Locate the cell with the specified text and output its (X, Y) center coordinate. 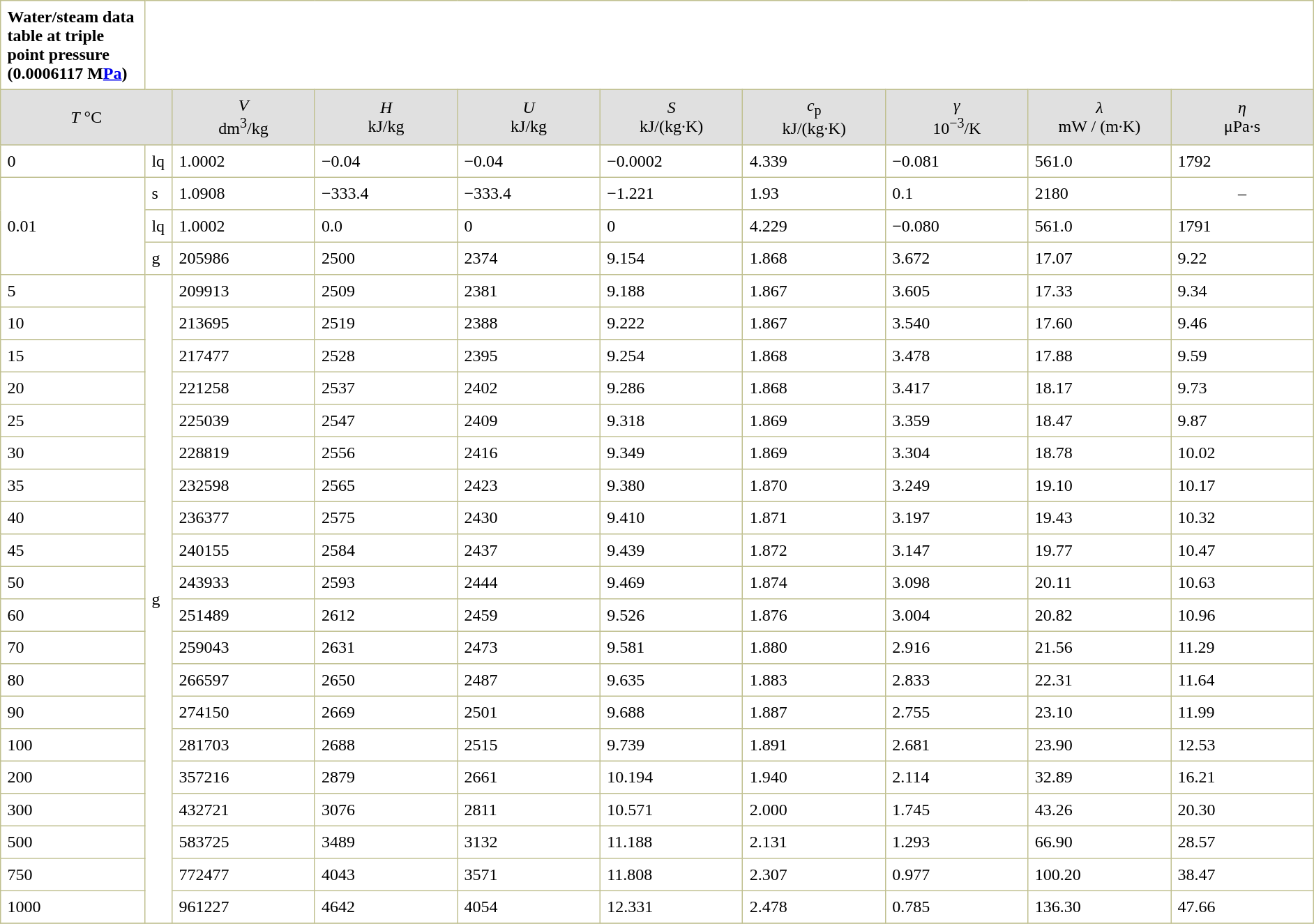
11.29 (1243, 648)
−1.221 (671, 194)
2669 (386, 713)
16.21 (1243, 778)
251489 (244, 615)
961227 (244, 907)
28.57 (1243, 842)
2879 (386, 778)
T °C (86, 117)
100.20 (1099, 874)
2.833 (957, 680)
9.254 (671, 356)
9.188 (671, 291)
2180 (1099, 194)
2.131 (815, 842)
217477 (244, 356)
λmW / (m·K) (1099, 117)
10.194 (671, 778)
2528 (386, 356)
259043 (244, 648)
4054 (529, 907)
1.883 (815, 680)
– (1243, 194)
2444 (529, 583)
2459 (529, 615)
9.469 (671, 583)
2.307 (815, 874)
1.887 (815, 713)
−0.0002 (671, 161)
50 (73, 583)
3.540 (957, 324)
9.410 (671, 518)
266597 (244, 680)
17.88 (1099, 356)
3.417 (957, 388)
240155 (244, 550)
3132 (529, 842)
136.30 (1099, 907)
2402 (529, 388)
s (159, 194)
209913 (244, 291)
1.876 (815, 615)
10.17 (1243, 485)
12.331 (671, 907)
20.30 (1243, 810)
243933 (244, 583)
2.755 (957, 713)
HkJ/kg (386, 117)
9.222 (671, 324)
1.891 (815, 745)
SkJ/(kg·K) (671, 117)
1000 (73, 907)
20.82 (1099, 615)
−0.081 (957, 161)
80 (73, 680)
2593 (386, 583)
23.90 (1099, 745)
9.22 (1243, 259)
2688 (386, 745)
236377 (244, 518)
213695 (244, 324)
3.478 (957, 356)
Water/steam data table at triple point pressure (0.0006117 MPa) (73, 45)
205986 (244, 259)
2423 (529, 485)
3.249 (957, 485)
583725 (244, 842)
1.880 (815, 648)
3489 (386, 842)
0.977 (957, 874)
19.43 (1099, 518)
47.66 (1243, 907)
1.940 (815, 778)
2556 (386, 453)
500 (73, 842)
10.571 (671, 810)
2811 (529, 810)
274150 (244, 713)
2537 (386, 388)
357216 (244, 778)
2473 (529, 648)
232598 (244, 485)
2565 (386, 485)
3.098 (957, 583)
750 (73, 874)
2.681 (957, 745)
9.581 (671, 648)
1.870 (815, 485)
4642 (386, 907)
2509 (386, 291)
2.478 (815, 907)
9.59 (1243, 356)
4.339 (815, 161)
60 (73, 615)
2515 (529, 745)
10.32 (1243, 518)
0.01 (73, 227)
9.380 (671, 485)
11.808 (671, 874)
0.0 (386, 226)
66.90 (1099, 842)
100 (73, 745)
2631 (386, 648)
1.745 (957, 810)
2416 (529, 453)
9.87 (1243, 421)
UkJ/kg (529, 117)
2661 (529, 778)
1.0908 (244, 194)
2612 (386, 615)
300 (73, 810)
200 (73, 778)
2.000 (815, 810)
cpkJ/(kg·K) (815, 117)
ημPa·s (1243, 117)
20 (73, 388)
2409 (529, 421)
10.47 (1243, 550)
4.229 (815, 226)
432721 (244, 810)
2501 (529, 713)
3.672 (957, 259)
0.1 (957, 194)
10.96 (1243, 615)
21.56 (1099, 648)
30 (73, 453)
9.439 (671, 550)
3.004 (957, 615)
3076 (386, 810)
228819 (244, 453)
2381 (529, 291)
10.63 (1243, 583)
11.64 (1243, 680)
1.871 (815, 518)
221258 (244, 388)
1.872 (815, 550)
Vdm3/kg (244, 117)
2650 (386, 680)
9.635 (671, 680)
2395 (529, 356)
43.26 (1099, 810)
−0.080 (957, 226)
1.293 (957, 842)
772477 (244, 874)
3.147 (957, 550)
2500 (386, 259)
3.605 (957, 291)
23.10 (1099, 713)
0.785 (957, 907)
9.154 (671, 259)
2575 (386, 518)
2388 (529, 324)
9.739 (671, 745)
3.304 (957, 453)
19.77 (1099, 550)
γ10−3/K (957, 117)
2437 (529, 550)
12.53 (1243, 745)
2487 (529, 680)
11.188 (671, 842)
17.33 (1099, 291)
18.47 (1099, 421)
18.78 (1099, 453)
4043 (386, 874)
35 (73, 485)
9.318 (671, 421)
17.07 (1099, 259)
2430 (529, 518)
38.47 (1243, 874)
9.526 (671, 615)
10.02 (1243, 453)
18.17 (1099, 388)
2.916 (957, 648)
2.114 (957, 778)
9.46 (1243, 324)
32.89 (1099, 778)
3.359 (957, 421)
9.349 (671, 453)
9.34 (1243, 291)
1791 (1243, 226)
9.286 (671, 388)
19.10 (1099, 485)
2519 (386, 324)
90 (73, 713)
70 (73, 648)
281703 (244, 745)
225039 (244, 421)
17.60 (1099, 324)
1.93 (815, 194)
40 (73, 518)
2547 (386, 421)
9.73 (1243, 388)
15 (73, 356)
3571 (529, 874)
20.11 (1099, 583)
1.874 (815, 583)
11.99 (1243, 713)
2374 (529, 259)
2584 (386, 550)
10 (73, 324)
45 (73, 550)
3.197 (957, 518)
5 (73, 291)
25 (73, 421)
9.688 (671, 713)
22.31 (1099, 680)
1792 (1243, 161)
